Detect which cell encompasses the target text, then output its [X, Y] center coordinate. 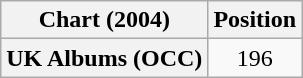
196 [255, 58]
Position [255, 20]
UK Albums (OCC) [104, 58]
Chart (2004) [104, 20]
